Pinpoint the cell where the given text exists, returning its (x, y) midpoint coordinate. 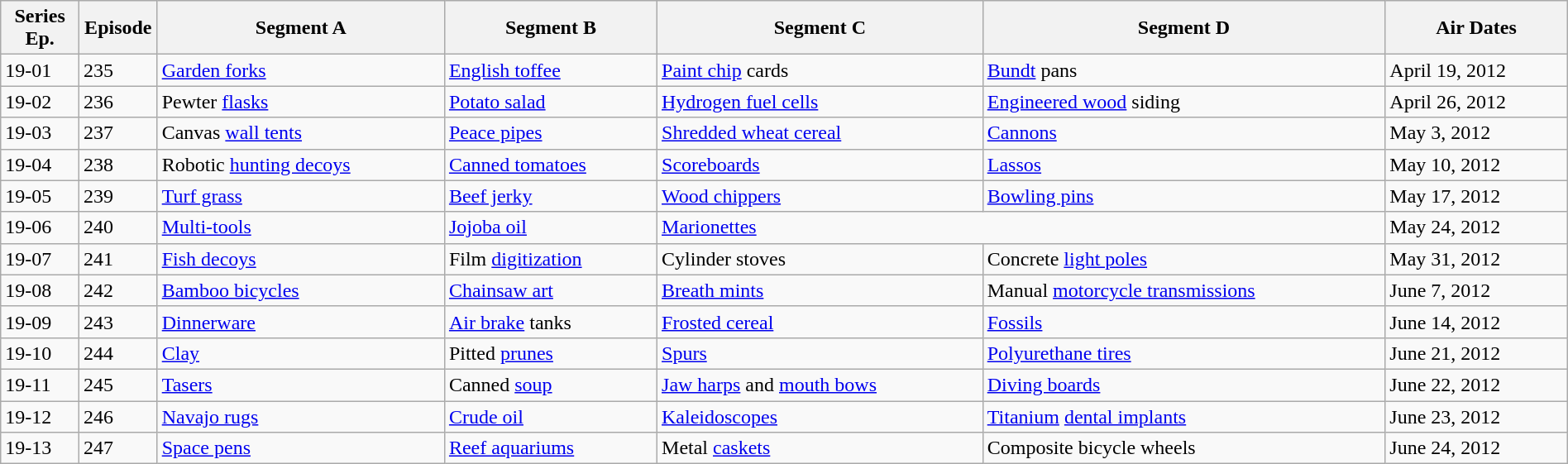
May 10, 2012 (1476, 165)
Hydrogen fuel cells (820, 102)
Tasers (301, 385)
Frosted cereal (820, 322)
19-13 (40, 448)
June 23, 2012 (1476, 416)
Lassos (1184, 165)
19-11 (40, 385)
Cylinder stoves (820, 259)
245 (117, 385)
Manual motorcycle transmissions (1184, 290)
Crude oil (551, 416)
Series Ep. (40, 28)
June 24, 2012 (1476, 448)
Wood chippers (820, 196)
Pitted prunes (551, 353)
Segment A (301, 28)
Navajo rugs (301, 416)
Shredded wheat cereal (820, 133)
June 14, 2012 (1476, 322)
May 31, 2012 (1476, 259)
242 (117, 290)
Fish decoys (301, 259)
Air brake tanks (551, 322)
19-03 (40, 133)
Beef jerky (551, 196)
Bowling pins (1184, 196)
238 (117, 165)
Metal caskets (820, 448)
19-05 (40, 196)
Canned tomatoes (551, 165)
Spurs (820, 353)
239 (117, 196)
May 17, 2012 (1476, 196)
19-04 (40, 165)
Kaleidoscopes (820, 416)
Segment B (551, 28)
Film digitization (551, 259)
236 (117, 102)
Fossils (1184, 322)
Bamboo bicycles (301, 290)
Air Dates (1476, 28)
June 22, 2012 (1476, 385)
Jaw harps and mouth bows (820, 385)
Jojoba oil (551, 227)
Canvas wall tents (301, 133)
19-09 (40, 322)
Space pens (301, 448)
Pewter flasks (301, 102)
Reef aquariums (551, 448)
235 (117, 70)
Segment D (1184, 28)
Segment C (820, 28)
Multi-tools (301, 227)
Dinnerware (301, 322)
Polyurethane tires (1184, 353)
April 19, 2012 (1476, 70)
Marionettes (1021, 227)
Engineered wood siding (1184, 102)
237 (117, 133)
19-08 (40, 290)
Turf grass (301, 196)
247 (117, 448)
April 26, 2012 (1476, 102)
19-06 (40, 227)
Robotic hunting decoys (301, 165)
240 (117, 227)
19-01 (40, 70)
241 (117, 259)
19-10 (40, 353)
Peace pipes (551, 133)
19-12 (40, 416)
May 3, 2012 (1476, 133)
Composite bicycle wheels (1184, 448)
Episode (117, 28)
May 24, 2012 (1476, 227)
Canned soup (551, 385)
246 (117, 416)
Diving boards (1184, 385)
Titanium dental implants (1184, 416)
June 21, 2012 (1476, 353)
Garden forks (301, 70)
Cannons (1184, 133)
Paint chip cards (820, 70)
June 7, 2012 (1476, 290)
19-02 (40, 102)
Chainsaw art (551, 290)
Scoreboards (820, 165)
Clay (301, 353)
Concrete light poles (1184, 259)
243 (117, 322)
English toffee (551, 70)
Bundt pans (1184, 70)
19-07 (40, 259)
244 (117, 353)
Potato salad (551, 102)
Breath mints (820, 290)
